Search for the cell housing the specified text and yield its [x, y] center coordinate. 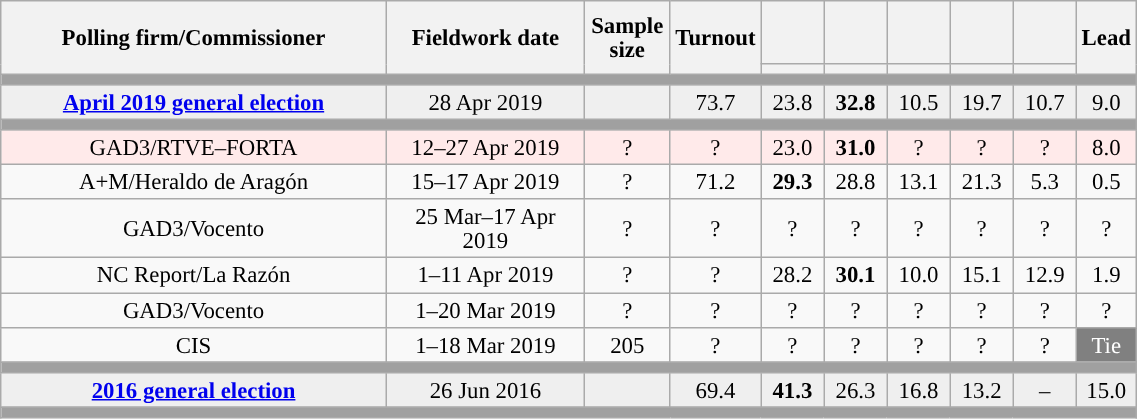
19.7 [982, 102]
Turnout [716, 38]
71.2 [716, 182]
31.0 [856, 148]
21.3 [982, 182]
1.9 [1106, 276]
26 Jun 2016 [485, 390]
April 2019 general election [194, 102]
Sample size [627, 38]
23.0 [792, 148]
69.4 [716, 390]
28.8 [856, 182]
10.0 [918, 276]
25 Mar–17 Apr 2019 [485, 230]
9.0 [1106, 102]
32.8 [856, 102]
Tie [1106, 344]
5.3 [1044, 182]
1–11 Apr 2019 [485, 276]
26.3 [856, 390]
8.0 [1106, 148]
0.5 [1106, 182]
29.3 [792, 182]
A+M/Heraldo de Aragón [194, 182]
GAD3/RTVE–FORTA [194, 148]
1–20 Mar 2019 [485, 310]
73.7 [716, 102]
10.7 [1044, 102]
28 Apr 2019 [485, 102]
15–17 Apr 2019 [485, 182]
13.2 [982, 390]
Lead [1106, 38]
CIS [194, 344]
1–18 Mar 2019 [485, 344]
28.2 [792, 276]
Polling firm/Commissioner [194, 38]
10.5 [918, 102]
205 [627, 344]
16.8 [918, 390]
15.0 [1106, 390]
12.9 [1044, 276]
– [1044, 390]
13.1 [918, 182]
Fieldwork date [485, 38]
30.1 [856, 276]
2016 general election [194, 390]
12–27 Apr 2019 [485, 148]
41.3 [792, 390]
NC Report/La Razón [194, 276]
15.1 [982, 276]
23.8 [792, 102]
